Scan for the cell matching the given text and deliver its (x, y) coordinate at center. 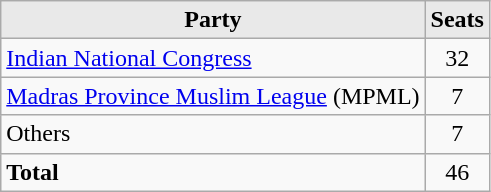
Seats (457, 20)
Total (213, 172)
32 (457, 58)
Others (213, 134)
Party (213, 20)
46 (457, 172)
Indian National Congress (213, 58)
Madras Province Muslim League (MPML) (213, 96)
